Detect which cell encompasses the target text, then output its [x, y] center coordinate. 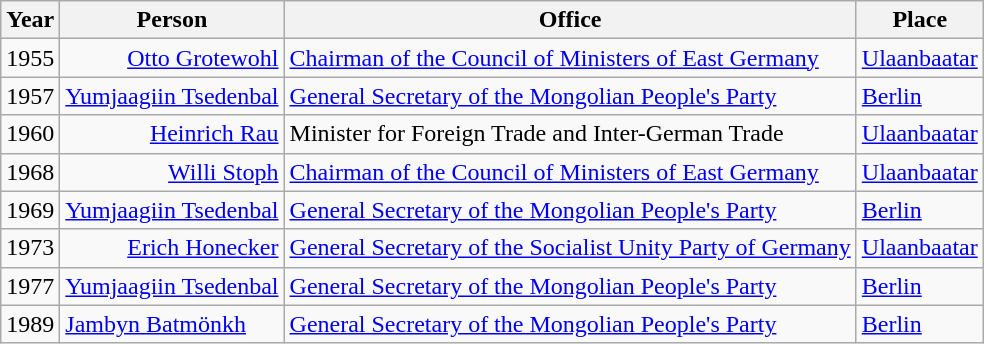
1957 [30, 96]
General Secretary of the Socialist Unity Party of Germany [570, 248]
Otto Grotewohl [172, 58]
1989 [30, 324]
1973 [30, 248]
1969 [30, 210]
Year [30, 20]
Willi Stoph [172, 172]
Heinrich Rau [172, 134]
Place [920, 20]
Office [570, 20]
Jambyn Batmönkh [172, 324]
1977 [30, 286]
1960 [30, 134]
Minister for Foreign Trade and Inter-German Trade [570, 134]
1955 [30, 58]
Erich Honecker [172, 248]
Person [172, 20]
1968 [30, 172]
